Pinpoint the cell where the given text exists, returning its (x, y) midpoint coordinate. 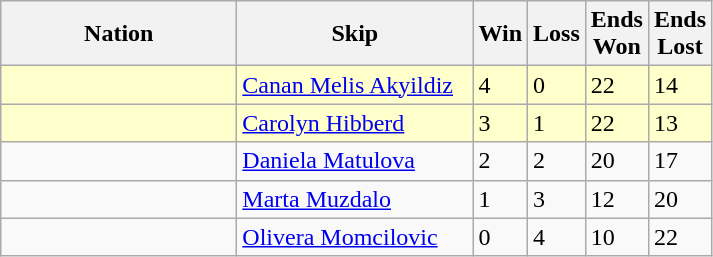
13 (680, 123)
Canan Melis Akyildiz (355, 85)
Daniela Matulova (355, 161)
14 (680, 85)
Ends Lost (680, 34)
Carolyn Hibberd (355, 123)
Nation (119, 34)
Loss (557, 34)
10 (616, 237)
Skip (355, 34)
Olivera Momcilovic (355, 237)
Win (500, 34)
12 (616, 199)
17 (680, 161)
Marta Muzdalo (355, 199)
Ends Won (616, 34)
